Scan for the cell matching the given text and deliver its (X, Y) coordinate at center. 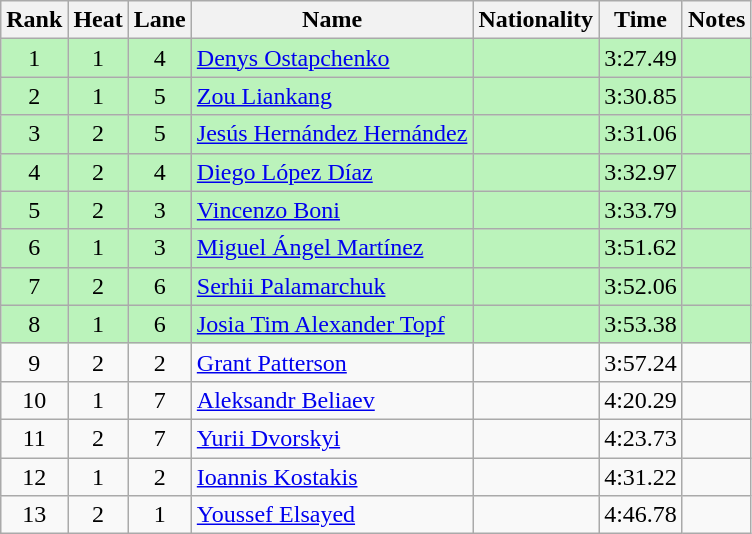
3:51.62 (641, 248)
3:27.49 (641, 58)
11 (34, 438)
3:33.79 (641, 210)
Name (332, 20)
Heat (98, 20)
12 (34, 477)
Time (641, 20)
3:30.85 (641, 96)
Vincenzo Boni (332, 210)
Denys Ostapchenko (332, 58)
4:23.73 (641, 438)
Youssef Elsayed (332, 515)
Notes (716, 20)
8 (34, 324)
Zou Liankang (332, 96)
10 (34, 400)
Miguel Ángel Martínez (332, 248)
Jesús Hernández Hernández (332, 134)
3:32.97 (641, 172)
Diego López Díaz (332, 172)
4:46.78 (641, 515)
13 (34, 515)
Rank (34, 20)
3:57.24 (641, 362)
4:31.22 (641, 477)
Grant Patterson (332, 362)
Nationality (536, 20)
3:52.06 (641, 286)
3:31.06 (641, 134)
9 (34, 362)
4:20.29 (641, 400)
3:53.38 (641, 324)
Lane (160, 20)
Serhii Palamarchuk (332, 286)
Ioannis Kostakis (332, 477)
Aleksandr Beliaev (332, 400)
Josia Tim Alexander Topf (332, 324)
Yurii Dvorskyi (332, 438)
